Detect which cell encompasses the target text, then output its (x, y) center coordinate. 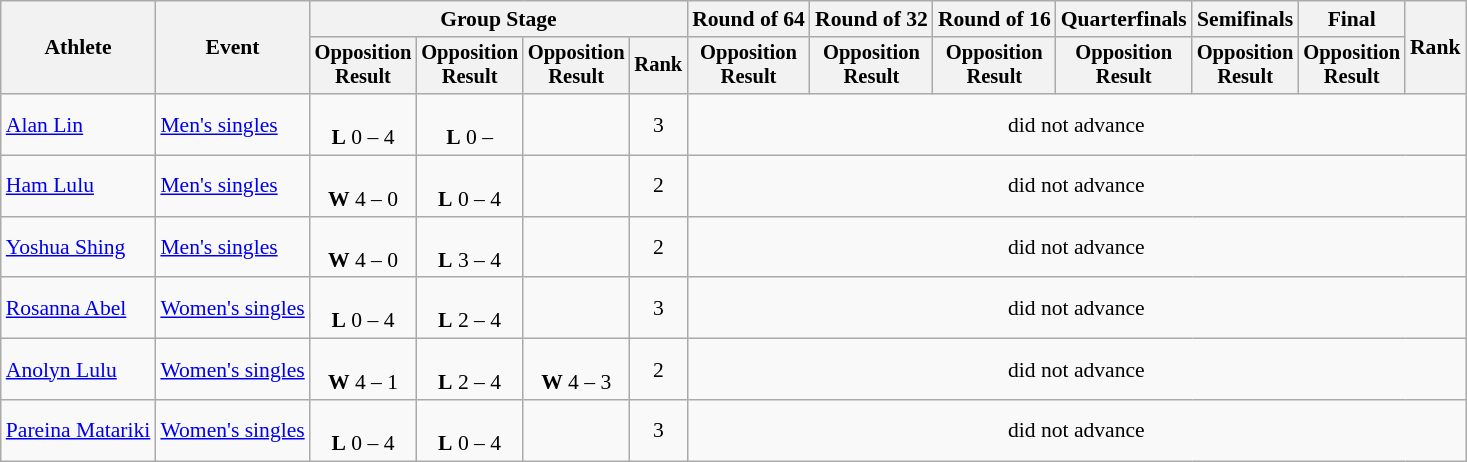
Round of 16 (994, 19)
L 3 – 4 (470, 248)
L 0 – (470, 124)
Group Stage (498, 19)
Ham Lulu (78, 186)
Semifinals (1246, 19)
Rosanna Abel (78, 308)
Anolyn Lulu (78, 370)
Round of 32 (872, 19)
Round of 64 (748, 19)
Event (232, 48)
Quarterfinals (1124, 19)
W 4 – 1 (364, 370)
Yoshua Shing (78, 248)
Alan Lin (78, 124)
Final (1352, 19)
W 4 – 3 (576, 370)
Athlete (78, 48)
Pareina Matariki (78, 430)
